For the text-containing cell, return its midpoint in [X, Y] coordinate format. 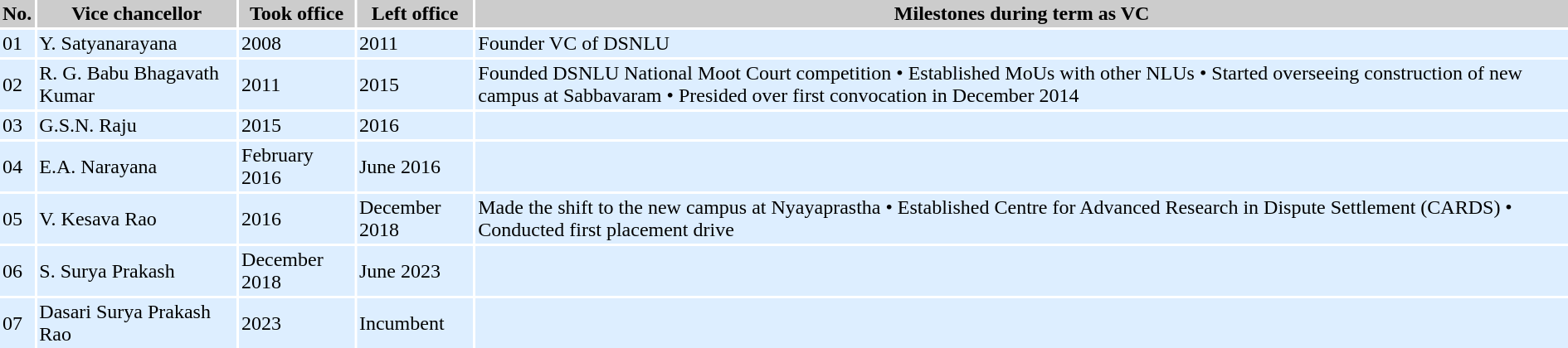
June 2016 [415, 167]
February 2016 [297, 167]
E.A. Narayana [136, 167]
R. G. Babu Bhagavath Kumar [136, 85]
June 2023 [415, 271]
Left office [415, 13]
07 [17, 323]
Dasari Surya Prakash Rao [136, 323]
G.S.N. Raju [136, 126]
Y. Satyanarayana [136, 43]
02 [17, 85]
01 [17, 43]
S. Surya Prakash [136, 271]
No. [17, 13]
2023 [297, 323]
03 [17, 126]
2008 [297, 43]
05 [17, 219]
Vice chancellor [136, 13]
Took office [297, 13]
06 [17, 271]
V. Kesava Rao [136, 219]
Milestones during term as VC [1022, 13]
04 [17, 167]
Founder VC of DSNLU [1022, 43]
Incumbent [415, 323]
